Locate the cell with the specified text and output its [X, Y] center coordinate. 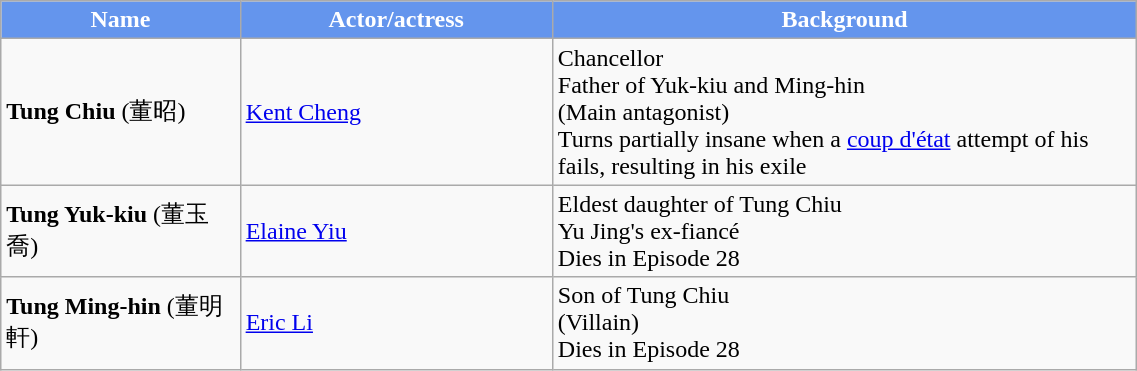
Tung Ming-hin (董明軒) [120, 323]
ChancellorFather of Yuk-kiu and Ming-hin(Main antagonist)Turns partially insane when a coup d'état attempt of his fails, resulting in his exile [844, 112]
Kent Cheng [396, 112]
Tung Yuk-kiu (董玉喬) [120, 231]
Eric Li [396, 323]
Eldest daughter of Tung ChiuYu Jing's ex-fiancéDies in Episode 28 [844, 231]
Actor/actress [396, 20]
Elaine Yiu [396, 231]
Name [120, 20]
Background [844, 20]
Tung Chiu (董昭) [120, 112]
Son of Tung Chiu(Villain)Dies in Episode 28 [844, 323]
